Locate the cell with the specified text and output its [x, y] center coordinate. 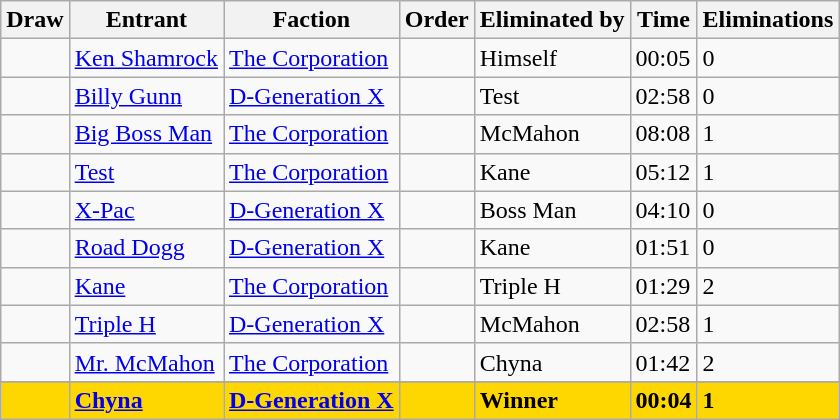
Himself [552, 58]
Road Dogg [146, 248]
05:12 [664, 172]
Winner [552, 400]
01:42 [664, 362]
00:04 [664, 400]
Draw [35, 20]
01:51 [664, 248]
Time [664, 20]
Billy Gunn [146, 96]
Entrant [146, 20]
08:08 [664, 134]
Big Boss Man [146, 134]
Order [436, 20]
04:10 [664, 210]
Boss Man [552, 210]
Mr. McMahon [146, 362]
Eliminations [768, 20]
00:05 [664, 58]
01:29 [664, 286]
Faction [312, 20]
Ken Shamrock [146, 58]
Eliminated by [552, 20]
X-Pac [146, 210]
